Output the [x, y] coordinate of the center of the cell containing the given text.  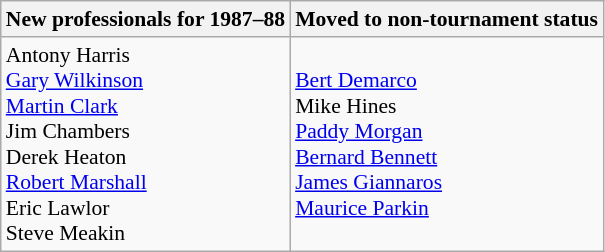
New professionals for 1987–88 [146, 19]
Moved to non-tournament status [446, 19]
Bert DemarcoMike HinesPaddy MorganBernard BennettJames GiannarosMaurice Parkin [446, 144]
Antony HarrisGary WilkinsonMartin ClarkJim ChambersDerek HeatonRobert MarshallEric LawlorSteve Meakin [146, 144]
